Locate the cell with the specified text and output its (x, y) center coordinate. 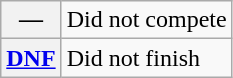
Did not finish (146, 58)
— (31, 20)
Did not compete (146, 20)
DNF (31, 58)
